Return [x, y] of the center of cell containing provided text 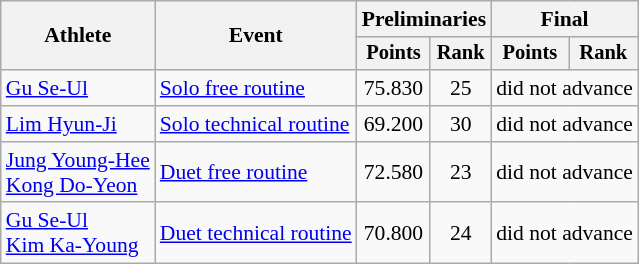
Lim Hyun-Ji [78, 124]
70.800 [394, 234]
Duet free routine [256, 172]
25 [460, 88]
75.830 [394, 88]
Solo technical routine [256, 124]
Athlete [78, 36]
24 [460, 234]
Preliminaries [424, 19]
Event [256, 36]
30 [460, 124]
Final [564, 19]
Gu Se-UlKim Ka-Young [78, 234]
Solo free routine [256, 88]
Gu Se-Ul [78, 88]
Jung Young-HeeKong Do-Yeon [78, 172]
23 [460, 172]
72.580 [394, 172]
69.200 [394, 124]
Duet technical routine [256, 234]
